Return the (X, Y) coordinate for the center point of the cell that contains the specified text.  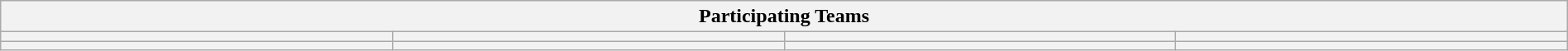
Participating Teams (784, 16)
